From the cell containing the given text, extract its center point as [X, Y] coordinate. 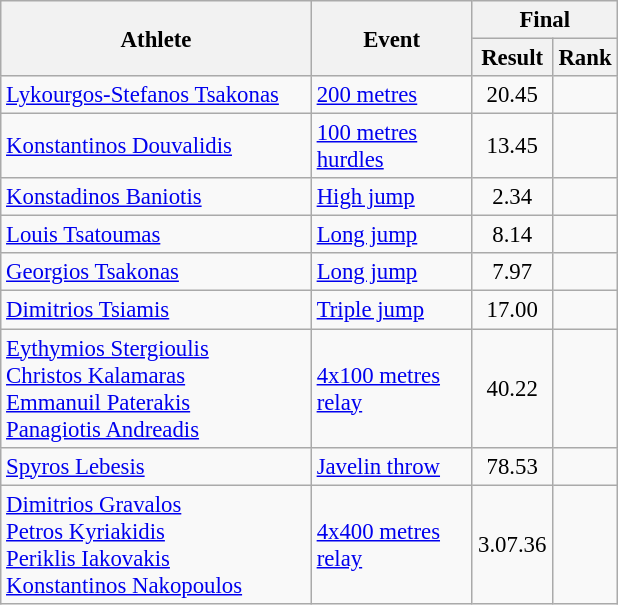
8.14 [512, 235]
2.34 [512, 197]
Triple jump [392, 310]
Final [545, 20]
Spyros Lebesis [156, 466]
Athlete [156, 38]
78.53 [512, 466]
100 metres hurdles [392, 146]
Rank [584, 58]
Lykourgos-Stefanos Tsakonas [156, 95]
40.22 [512, 388]
Georgios Tsakonas [156, 273]
4x100 metres relay [392, 388]
Result [512, 58]
17.00 [512, 310]
Konstadinos Baniotis [156, 197]
Javelin throw [392, 466]
Event [392, 38]
Eythymios StergioulisChristos KalamarasEmmanuil PaterakisPanagiotis Andreadis [156, 388]
20.45 [512, 95]
7.97 [512, 273]
3.07.36 [512, 544]
Louis Tsatoumas [156, 235]
Dimitrios Tsiamis [156, 310]
Konstantinos Douvalidis [156, 146]
High jump [392, 197]
4x400 metres relay [392, 544]
Dimitrios GravalosPetros KyriakidisPeriklis IakovakisKonstantinos Nakopoulos [156, 544]
13.45 [512, 146]
200 metres [392, 95]
